Determine the [X, Y] coordinate at the center of the cell enclosing the given text.  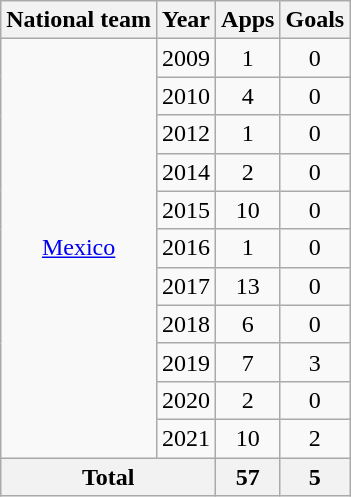
Goals [315, 20]
57 [248, 477]
2015 [186, 210]
7 [248, 362]
2017 [186, 286]
National team [79, 20]
2010 [186, 96]
2016 [186, 248]
3 [315, 362]
2018 [186, 324]
Year [186, 20]
4 [248, 96]
5 [315, 477]
2021 [186, 438]
2014 [186, 172]
6 [248, 324]
Apps [248, 20]
2009 [186, 58]
13 [248, 286]
2012 [186, 134]
2020 [186, 400]
Mexico [79, 248]
Total [108, 477]
2019 [186, 362]
